Return (x, y) of the center of cell containing provided text 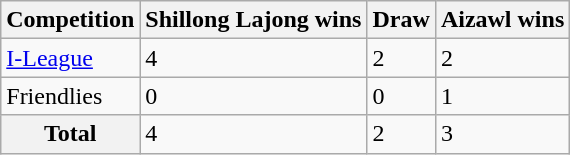
Competition (70, 20)
Friendlies (70, 96)
Shillong Lajong wins (254, 20)
Total (70, 134)
3 (502, 134)
1 (502, 96)
I-League (70, 58)
Aizawl wins (502, 20)
Draw (401, 20)
